Provide the (x, y) coordinate of the cell's center where the given text is located.  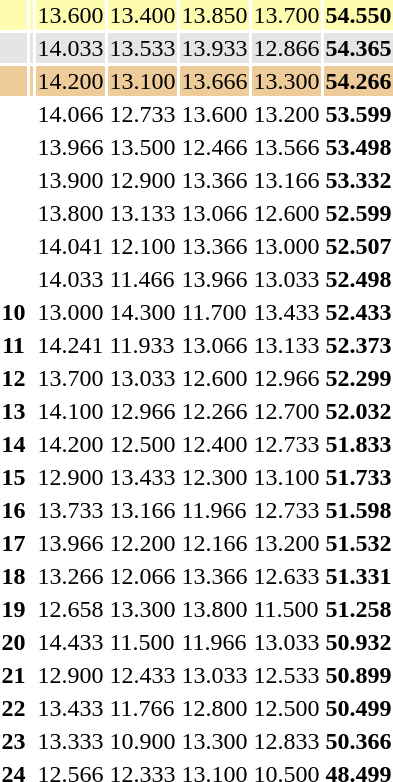
11 (14, 345)
19 (14, 609)
53.332 (358, 180)
14.100 (70, 411)
14.300 (142, 312)
12.100 (142, 246)
12.433 (142, 675)
21 (14, 675)
12.800 (214, 708)
10.900 (142, 741)
52.299 (358, 378)
20 (14, 642)
13.333 (70, 741)
52.032 (358, 411)
13 (14, 411)
13.900 (70, 180)
13.500 (142, 147)
10 (14, 312)
52.507 (358, 246)
22 (14, 708)
53.498 (358, 147)
11.466 (142, 279)
51.258 (358, 609)
50.366 (358, 741)
23 (14, 741)
11.766 (142, 708)
14.041 (70, 246)
15 (14, 477)
50.899 (358, 675)
50.499 (358, 708)
13.266 (70, 576)
11.700 (214, 312)
12.700 (286, 411)
18 (14, 576)
12.400 (214, 444)
51.532 (358, 543)
51.833 (358, 444)
12.533 (286, 675)
52.498 (358, 279)
54.266 (358, 81)
51.733 (358, 477)
50.932 (358, 642)
14.241 (70, 345)
17 (14, 543)
13.533 (142, 48)
51.331 (358, 576)
16 (14, 510)
52.433 (358, 312)
12.466 (214, 147)
13.400 (142, 15)
12.658 (70, 609)
53.599 (358, 114)
12.866 (286, 48)
12.266 (214, 411)
11.933 (142, 345)
54.550 (358, 15)
13.566 (286, 147)
12.300 (214, 477)
12.200 (142, 543)
14.066 (70, 114)
12.166 (214, 543)
14 (14, 444)
12.833 (286, 741)
54.365 (358, 48)
12.066 (142, 576)
13.933 (214, 48)
13.850 (214, 15)
51.598 (358, 510)
52.373 (358, 345)
12 (14, 378)
13.666 (214, 81)
14.433 (70, 642)
12.633 (286, 576)
52.599 (358, 213)
13.733 (70, 510)
